Extract the (X, Y) coordinate from the center of the cell holding the provided text.  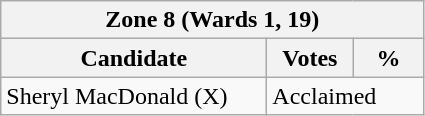
Sheryl MacDonald (X) (134, 96)
% (388, 58)
Candidate (134, 58)
Acclaimed (346, 96)
Votes (310, 58)
Zone 8 (Wards 1, 19) (212, 20)
